Locate the cell with the specified text and output its (x, y) center coordinate. 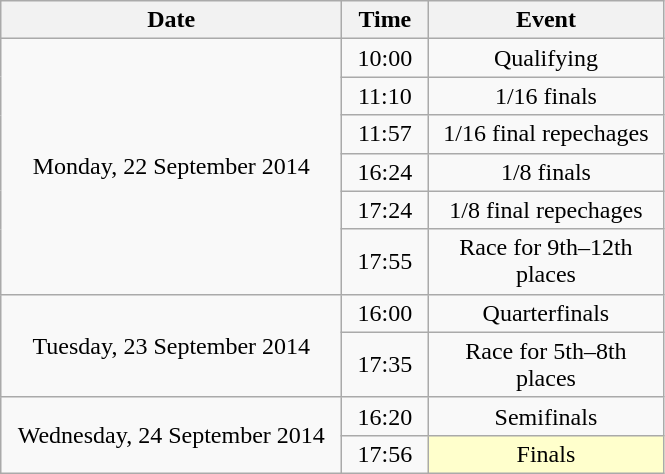
16:20 (385, 416)
17:24 (385, 210)
Qualifying (546, 58)
Quarterfinals (546, 313)
1/8 finals (546, 172)
Semifinals (546, 416)
16:00 (385, 313)
1/8 final repechages (546, 210)
17:55 (385, 262)
Date (172, 20)
11:57 (385, 134)
Race for 9th–12th places (546, 262)
11:10 (385, 96)
1/16 final repechages (546, 134)
Time (385, 20)
1/16 finals (546, 96)
17:56 (385, 454)
10:00 (385, 58)
Wednesday, 24 September 2014 (172, 435)
Event (546, 20)
Tuesday, 23 September 2014 (172, 346)
Race for 5th–8th places (546, 364)
16:24 (385, 172)
Monday, 22 September 2014 (172, 166)
17:35 (385, 364)
Finals (546, 454)
